Determine the [X, Y] coordinate at the center of the cell enclosing the given text.  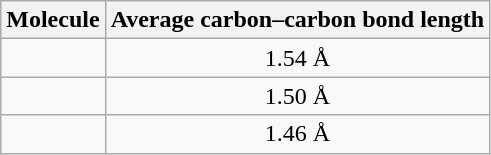
Average carbon–carbon bond length [298, 20]
Molecule [53, 20]
1.50 Å [298, 96]
1.54 Å [298, 58]
1.46 Å [298, 134]
